Provide the (x, y) coordinate of the cell's center where the given text is located.  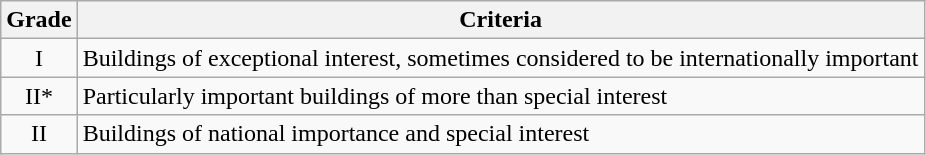
II (39, 134)
Grade (39, 20)
Buildings of national importance and special interest (500, 134)
Buildings of exceptional interest, sometimes considered to be internationally important (500, 58)
I (39, 58)
II* (39, 96)
Particularly important buildings of more than special interest (500, 96)
Criteria (500, 20)
